Scan for the cell matching the given text and deliver its (X, Y) coordinate at center. 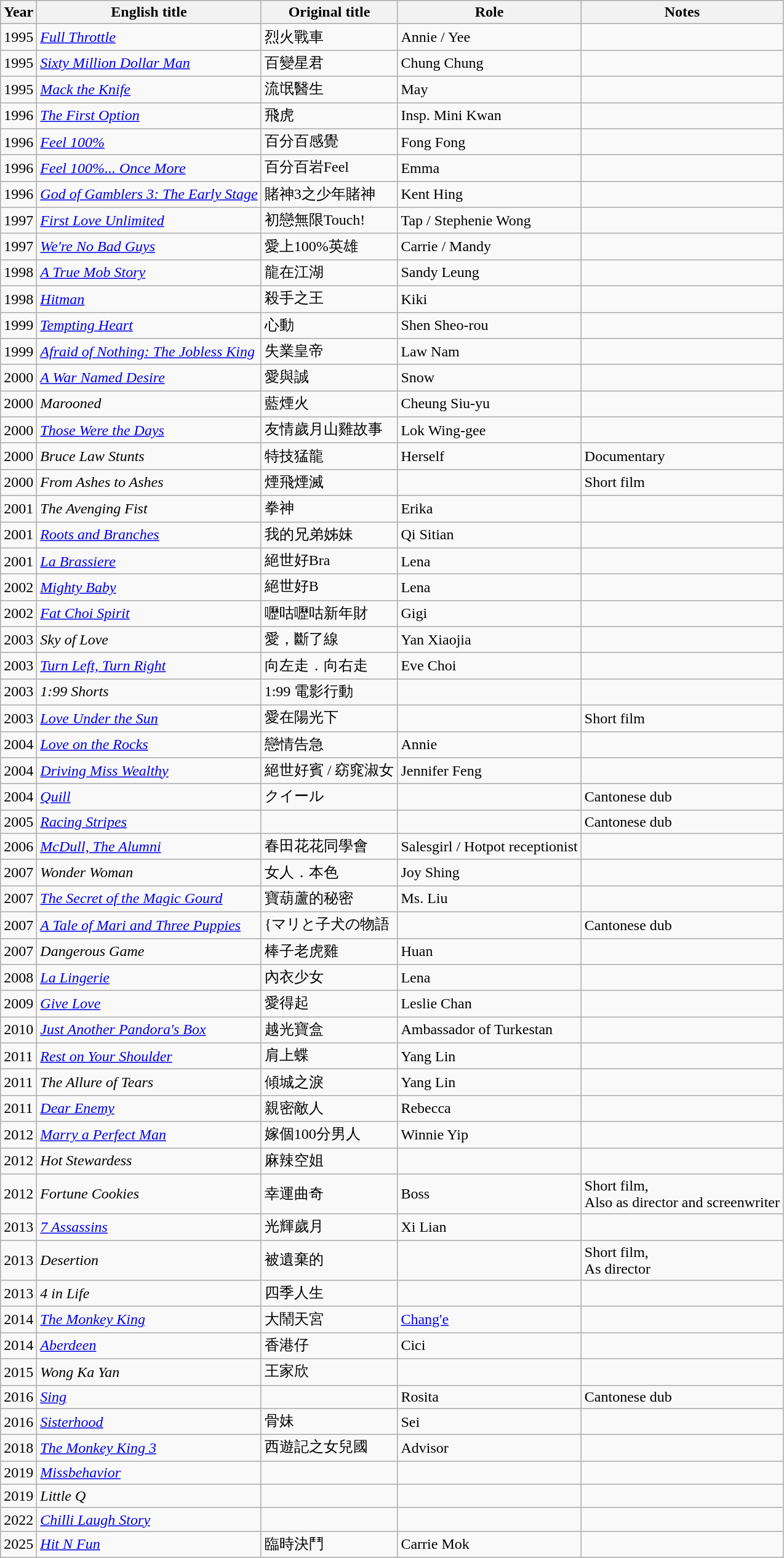
Bruce Law Stunts (149, 457)
Marry a Perfect Man (149, 1135)
初戀無限Touch! (329, 220)
Carrie / Mandy (489, 246)
Annie (489, 745)
May (489, 90)
1:99 Shorts (149, 692)
肩上蝶 (329, 1056)
2008 (18, 978)
臨時決鬥 (329, 1544)
寶葫蘆的秘密 (329, 899)
Erika (489, 508)
Sixty Million Dollar Man (149, 63)
Sandy Leung (489, 273)
Roots and Branches (149, 536)
McDull, The Alumni (149, 847)
Original title (329, 12)
女人．本色 (329, 873)
Fat Choi Spirit (149, 613)
西遊記之女兒國 (329, 1448)
幸運曲奇 (329, 1194)
骨妹 (329, 1422)
Gigi (489, 613)
絕世好Bra (329, 561)
拳神 (329, 508)
飛虎 (329, 116)
The Monkey King 3 (149, 1448)
Tap / Stephenie Wong (489, 220)
Notes (682, 12)
Ambassador of Turkestan (489, 1030)
內衣少女 (329, 978)
Xi Lian (489, 1227)
春田花花同學會 (329, 847)
Quill (149, 797)
Rosita (489, 1397)
龍在江湖 (329, 273)
The Secret of the Magic Gourd (149, 899)
被遺棄的 (329, 1261)
2018 (18, 1448)
Herself (489, 457)
A War Named Desire (149, 378)
Jennifer Feng (489, 771)
The Allure of Tears (149, 1082)
Cheung Siu-yu (489, 404)
Turn Left, Turn Right (149, 666)
心動 (329, 325)
La Lingerie (149, 978)
2006 (18, 847)
Missbehavior (149, 1472)
殺手之王 (329, 299)
向左走．向右走 (329, 666)
Rest on Your Shoulder (149, 1056)
我的兄弟姊妹 (329, 536)
Winnie Yip (489, 1135)
Sei (489, 1422)
Wong Ka Yan (149, 1371)
Marooned (149, 404)
2010 (18, 1030)
Kiki (489, 299)
烈火戰車 (329, 37)
クイール (329, 797)
煙飛煙滅 (329, 483)
Those Were the Days (149, 430)
百變星君 (329, 63)
麻辣空姐 (329, 1161)
Feel 100% (149, 142)
2025 (18, 1544)
Short film,Also as director and screenwriter (682, 1194)
Emma (489, 169)
Give Love (149, 1003)
嫁個100分男人 (329, 1135)
親密敵人 (329, 1108)
愛，斷了線 (329, 640)
Annie / Yee (489, 37)
Ms. Liu (489, 899)
絕世好B (329, 587)
4 in Life (149, 1294)
Mighty Baby (149, 587)
愛得起 (329, 1003)
Snow (489, 378)
Sing (149, 1397)
Advisor (489, 1448)
愛上100%英雄 (329, 246)
百分百感覺 (329, 142)
王家欣 (329, 1371)
Little Q (149, 1496)
Short film,As director (682, 1261)
Wonder Woman (149, 873)
藍煙火 (329, 404)
戀情告急 (329, 745)
Afraid of Nothing: The Jobless King (149, 352)
Fortune Cookies (149, 1194)
The Avenging Fist (149, 508)
絕世好賓 / 窈窕淑女 (329, 771)
Hit N Fun (149, 1544)
愛與誠 (329, 378)
Insp. Mini Kwan (489, 116)
Sky of Love (149, 640)
Chang'e (489, 1320)
Mack the Knife (149, 90)
棒子老虎雞 (329, 952)
Eve Choi (489, 666)
2015 (18, 1371)
Love Under the Sun (149, 718)
7 Assassins (149, 1227)
光輝歲月 (329, 1227)
Shen Sheo-rou (489, 325)
Tempting Heart (149, 325)
2022 (18, 1519)
We're No Bad Guys (149, 246)
Hot Stewardess (149, 1161)
Chung Chung (489, 63)
Salesgirl / Hotpot receptionist (489, 847)
Desertion (149, 1261)
Full Throttle (149, 37)
Feel 100%... Once More (149, 169)
越光寶盒 (329, 1030)
First Love Unlimited (149, 220)
Carrie Mok (489, 1544)
Cici (489, 1346)
Leslie Chan (489, 1003)
Boss (489, 1194)
傾城之淚 (329, 1082)
{マリと子犬の物語 (329, 925)
四季人生 (329, 1294)
The First Option (149, 116)
Racing Stripes (149, 822)
A True Mob Story (149, 273)
失業皇帝 (329, 352)
From Ashes to Ashes (149, 483)
Lok Wing-gee (489, 430)
Year (18, 12)
嚦咕嚦咕新年財 (329, 613)
Dangerous Game (149, 952)
流氓醫生 (329, 90)
Yan Xiaojia (489, 640)
Fong Fong (489, 142)
Joy Shing (489, 873)
1:99 電影行動 (329, 692)
Driving Miss Wealthy (149, 771)
香港仔 (329, 1346)
Qi Sitian (489, 536)
Love on the Rocks (149, 745)
A Tale of Mari and Three Puppies (149, 925)
Just Another Pandora's Box (149, 1030)
Chilli Laugh Story (149, 1519)
Rebecca (489, 1108)
The Monkey King (149, 1320)
大鬧天宮 (329, 1320)
愛在陽光下 (329, 718)
2005 (18, 822)
English title (149, 12)
God of Gamblers 3: The Early Stage (149, 195)
Kent Hing (489, 195)
百分百岩Feel (329, 169)
2009 (18, 1003)
特技猛龍 (329, 457)
Hitman (149, 299)
Dear Enemy (149, 1108)
友情歲月山雞故事 (329, 430)
Role (489, 12)
La Brassiere (149, 561)
賭神3之少年賭神 (329, 195)
Aberdeen (149, 1346)
Huan (489, 952)
Law Nam (489, 352)
Sisterhood (149, 1422)
Documentary (682, 457)
